Capture the cell that displays the provided text and extract its (X, Y) central coordinate. 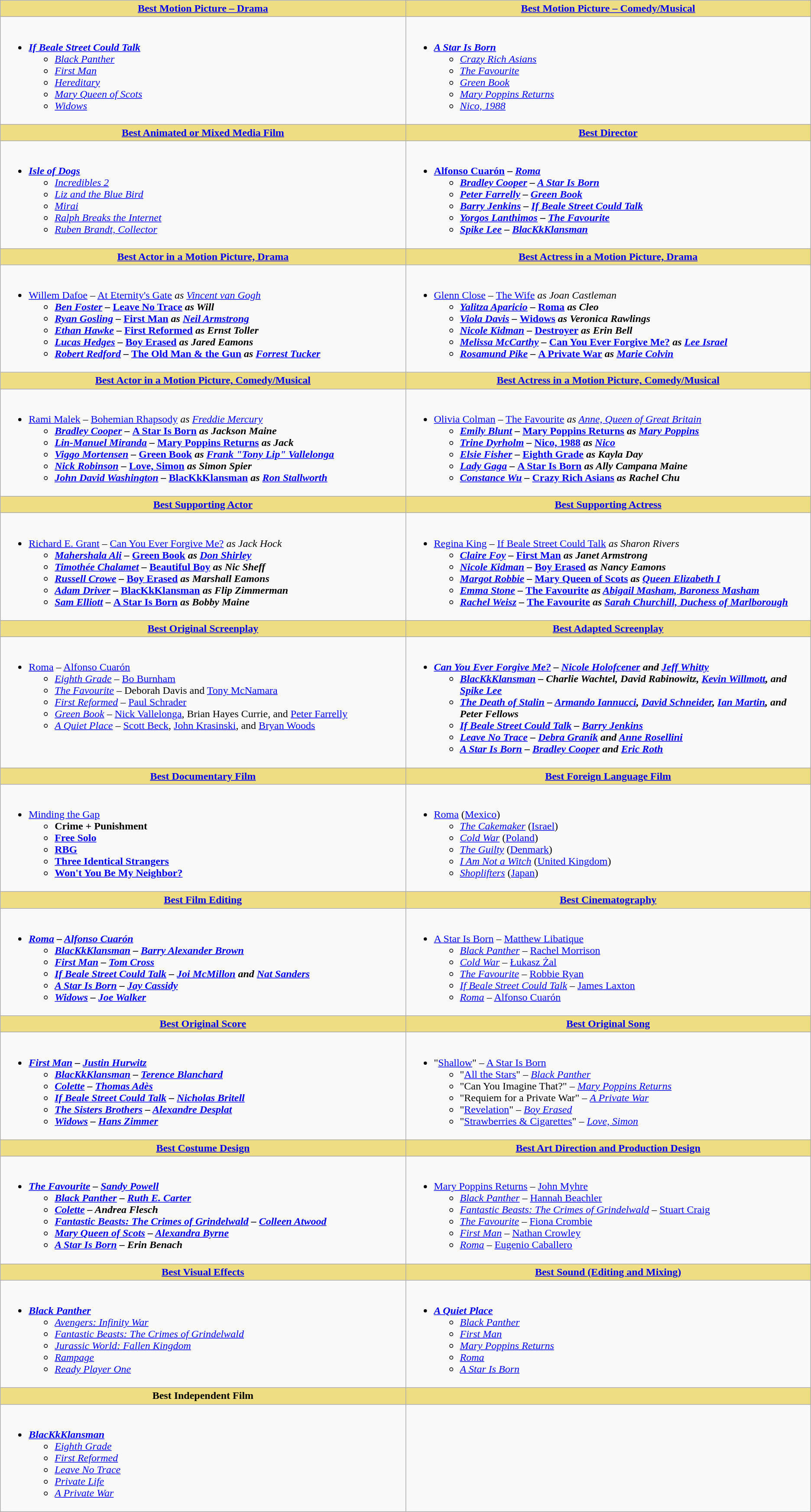
Best Supporting Actress (608, 504)
A Quiet PlaceBlack PantherFirst ManMary Poppins ReturnsRomaA Star Is Born (608, 1334)
Best Documentary Film (203, 776)
Minding the GapCrime + PunishmentFree SoloRBGThree Identical StrangersWon't You Be My Neighbor? (203, 838)
If Beale Street Could TalkBlack PantherFirst ManHereditaryMary Queen of ScotsWidows (203, 71)
Best Animated or Mixed Media Film (203, 133)
Best Actress in a Motion Picture, Comedy/Musical (608, 380)
Best Supporting Actor (203, 504)
Best Foreign Language Film (608, 776)
Best Director (608, 133)
Best Film Editing (203, 900)
Best Motion Picture – Comedy/Musical (608, 9)
Best Cinematography (608, 900)
Best Actor in a Motion Picture, Comedy/Musical (203, 380)
Best Sound (Editing and Mixing) (608, 1272)
Isle of DogsIncredibles 2Liz and the Blue BirdMiraiRalph Breaks the InternetRuben Brandt, Collector (203, 195)
A Star Is BornCrazy Rich AsiansThe FavouriteGreen BookMary Poppins ReturnsNico, 1988 (608, 71)
Best Actress in a Motion Picture, Drama (608, 257)
Best Actor in a Motion Picture, Drama (203, 257)
Best Original Score (203, 1024)
Best Costume Design (203, 1148)
Best Art Direction and Production Design (608, 1148)
Best Adapted Screenplay (608, 628)
Best Original Song (608, 1024)
Best Independent Film (203, 1396)
Best Visual Effects (203, 1272)
BlacKkKlansmanEighth GradeFirst ReformedLeave No TracePrivate LifeA Private War (203, 1458)
Best Original Screenplay (203, 628)
Best Motion Picture – Drama (203, 9)
Roma (Mexico)The Cakemaker (Israel)Cold War (Poland)The Guilty (Denmark)I Am Not a Witch (United Kingdom)Shoplifters (Japan) (608, 838)
Black PantherAvengers: Infinity WarFantastic Beasts: The Crimes of GrindelwaldJurassic World: Fallen KingdomRampageReady Player One (203, 1334)
